Return (X, Y) of the center of cell containing provided text 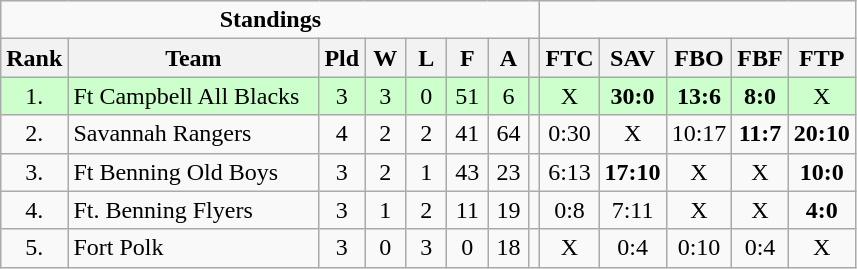
10:17 (699, 134)
Standings (270, 20)
3. (34, 172)
Pld (342, 58)
Savannah Rangers (194, 134)
23 (508, 172)
L (426, 58)
64 (508, 134)
FBF (760, 58)
Team (194, 58)
A (508, 58)
6 (508, 96)
Ft Benning Old Boys (194, 172)
Rank (34, 58)
10:0 (822, 172)
41 (468, 134)
4. (34, 210)
13:6 (699, 96)
Fort Polk (194, 248)
4 (342, 134)
43 (468, 172)
0:10 (699, 248)
11 (468, 210)
11:7 (760, 134)
4:0 (822, 210)
1. (34, 96)
0:30 (570, 134)
17:10 (632, 172)
SAV (632, 58)
51 (468, 96)
FBO (699, 58)
FTP (822, 58)
7:11 (632, 210)
30:0 (632, 96)
6:13 (570, 172)
W (386, 58)
Ft Campbell All Blacks (194, 96)
F (468, 58)
18 (508, 248)
Ft. Benning Flyers (194, 210)
5. (34, 248)
19 (508, 210)
20:10 (822, 134)
FTC (570, 58)
8:0 (760, 96)
0:8 (570, 210)
2. (34, 134)
